Extract the (X, Y) coordinate from the center of the cell holding the provided text.  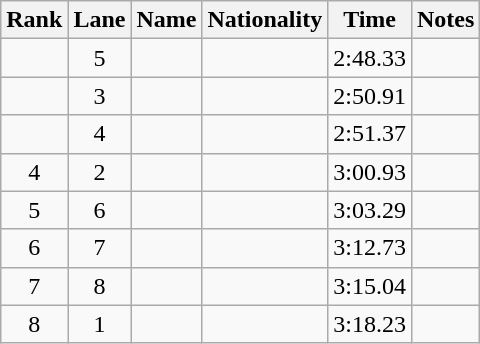
Time (370, 20)
2 (100, 172)
2:50.91 (370, 96)
Rank (34, 20)
3 (100, 96)
3:18.23 (370, 324)
Nationality (265, 20)
1 (100, 324)
2:48.33 (370, 58)
3:03.29 (370, 210)
Lane (100, 20)
Name (166, 20)
3:15.04 (370, 286)
3:00.93 (370, 172)
2:51.37 (370, 134)
3:12.73 (370, 248)
Notes (445, 20)
